Pinpoint the cell where the given text exists, returning its (x, y) midpoint coordinate. 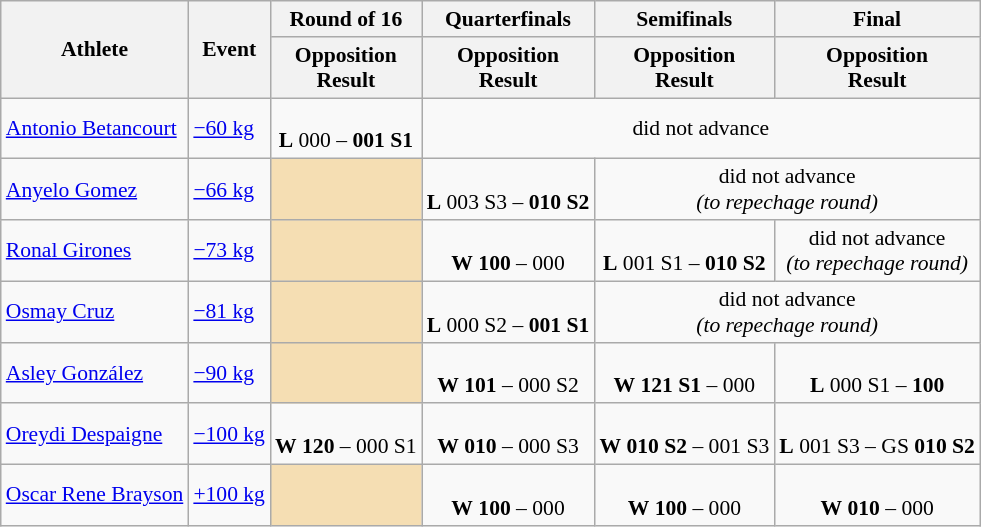
Athlete (95, 50)
W 120 – 000 S1 (346, 434)
−100 kg (229, 434)
Anyelo Gomez (95, 190)
Final (877, 19)
Asley González (95, 372)
Oscar Rene Brayson (95, 496)
Semifinals (684, 19)
W 010 – 000 (877, 496)
Oreydi Despaigne (95, 434)
Event (229, 50)
L 003 S3 – 010 S2 (508, 190)
−90 kg (229, 372)
−66 kg (229, 190)
Osmay Cruz (95, 312)
L 001 S3 – GS 010 S2 (877, 434)
−60 kg (229, 128)
−81 kg (229, 312)
L 001 S1 – 010 S2 (684, 250)
L 000 – 001 S1 (346, 128)
Round of 16 (346, 19)
Antonio Betancourt (95, 128)
L 000 S1 – 100 (877, 372)
Quarterfinals (508, 19)
−73 kg (229, 250)
W 010 – 000 S3 (508, 434)
W 121 S1 – 000 (684, 372)
W 101 – 000 S2 (508, 372)
L 000 S2 – 001 S1 (508, 312)
+100 kg (229, 496)
W 010 S2 – 001 S3 (684, 434)
did not advance (701, 128)
Ronal Girones (95, 250)
